Scan for the cell matching the given text and deliver its [x, y] coordinate at center. 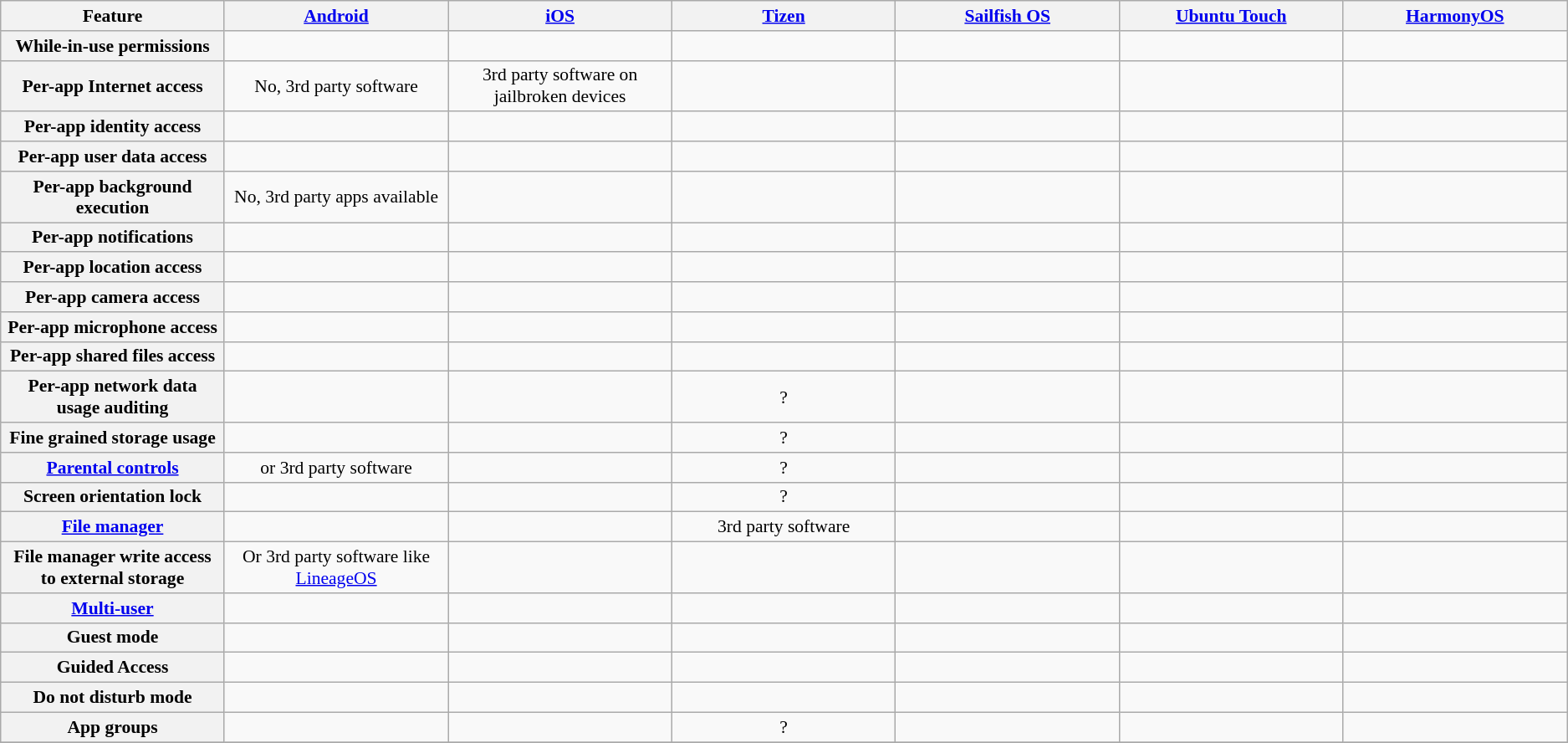
No, 3rd party software [336, 85]
Android [336, 16]
Per-app shared files access [113, 356]
File manager [113, 527]
Ubuntu Touch [1231, 16]
No, 3rd party apps available [336, 197]
File manager write access to external storage [113, 567]
Per-app microphone access [113, 327]
Guest mode [113, 638]
Per-app location access [113, 268]
Fine grained storage usage [113, 438]
Per-app background execution [113, 197]
Screen orientation lock [113, 497]
Feature [113, 16]
iOS [560, 16]
Per-app user data access [113, 156]
Per-app notifications [113, 238]
or 3rd party software [336, 468]
Sailfish OS [1008, 16]
Do not disturb mode [113, 698]
Parental controls [113, 468]
3rd party software on jailbroken devices [560, 85]
Tizen [784, 16]
Multi-user [113, 608]
App groups [113, 727]
Per-app identity access [113, 127]
Or 3rd party software like LineageOS [336, 567]
HarmonyOS [1455, 16]
Per-app camera access [113, 297]
Guided Access [113, 668]
3rd party software [784, 527]
While-in-use permissions [113, 46]
Per-app Internet access [113, 85]
Per-app network data usage auditing [113, 397]
